Return [x, y] of the center of cell containing provided text 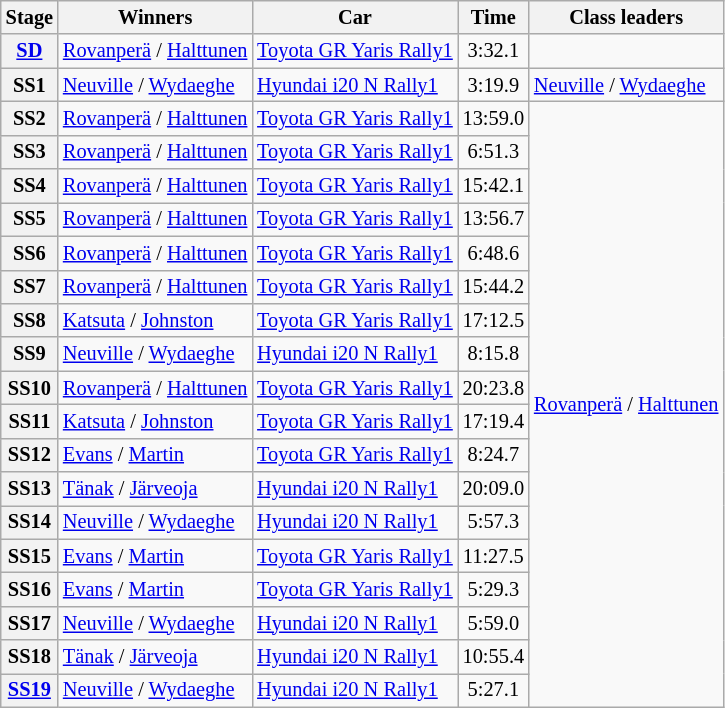
Winners [155, 17]
3:19.9 [494, 85]
SS2 [30, 118]
3:32.1 [494, 51]
SS1 [30, 85]
SS13 [30, 489]
Stage [30, 17]
11:27.5 [494, 556]
17:19.4 [494, 421]
SS10 [30, 388]
6:51.3 [494, 152]
5:27.1 [494, 690]
SS8 [30, 320]
SS16 [30, 589]
20:23.8 [494, 388]
SS19 [30, 690]
8:24.7 [494, 455]
SS7 [30, 287]
15:44.2 [494, 287]
SS12 [30, 455]
SS4 [30, 186]
SD [30, 51]
13:56.7 [494, 219]
SS11 [30, 421]
SS15 [30, 556]
SS14 [30, 522]
SS3 [30, 152]
5:57.3 [494, 522]
Time [494, 17]
8:15.8 [494, 354]
SS5 [30, 219]
20:09.0 [494, 489]
Car [354, 17]
13:59.0 [494, 118]
5:59.0 [494, 623]
17:12.5 [494, 320]
Class leaders [626, 17]
15:42.1 [494, 186]
5:29.3 [494, 589]
SS18 [30, 657]
SS17 [30, 623]
SS6 [30, 253]
SS9 [30, 354]
6:48.6 [494, 253]
10:55.4 [494, 657]
